Scan for the cell matching the given text and deliver its [X, Y] coordinate at center. 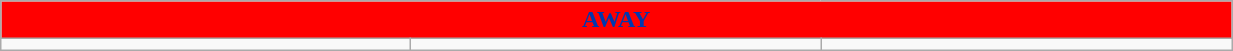
AWAY [616, 20]
